Locate the cell with the specified text and output its (X, Y) center coordinate. 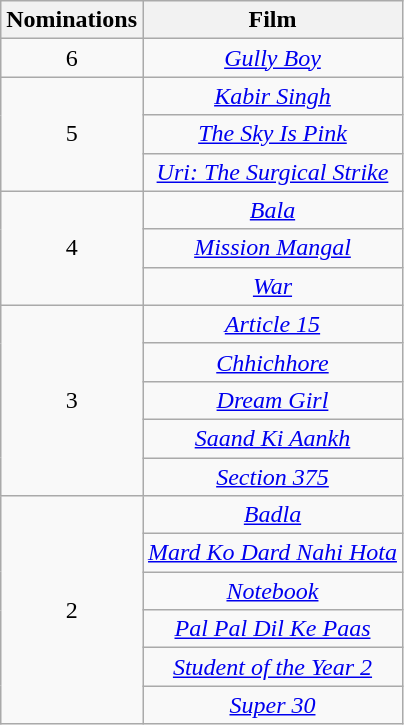
Dream Girl (272, 400)
Nominations (72, 20)
Film (272, 20)
Mission Mangal (272, 248)
5 (72, 134)
2 (72, 610)
Super 30 (272, 705)
Kabir Singh (272, 96)
4 (72, 248)
Article 15 (272, 324)
Section 375 (272, 477)
Notebook (272, 591)
Saand Ki Aankh (272, 438)
The Sky Is Pink (272, 134)
Gully Boy (272, 58)
3 (72, 400)
Uri: The Surgical Strike (272, 172)
Mard Ko Dard Nahi Hota (272, 553)
Bala (272, 210)
War (272, 286)
Chhichhore (272, 362)
6 (72, 58)
Badla (272, 515)
Pal Pal Dil Ke Paas (272, 629)
Student of the Year 2 (272, 667)
